Find where the given text appears and provide that cell's center as (x, y) coordinate. 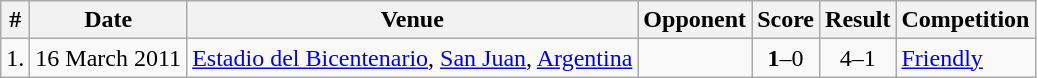
Score (786, 20)
Estadio del Bicentenario, San Juan, Argentina (412, 58)
Opponent (695, 20)
Date (108, 20)
4–1 (858, 58)
# (16, 20)
1. (16, 58)
Venue (412, 20)
1–0 (786, 58)
Friendly (966, 58)
Result (858, 20)
16 March 2011 (108, 58)
Competition (966, 20)
